From the cell containing the given text, extract its center point as (X, Y) coordinate. 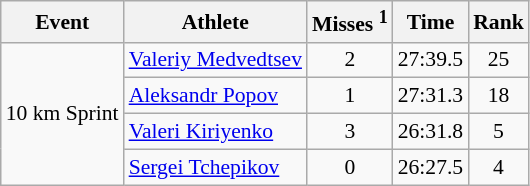
Rank (498, 22)
5 (498, 132)
2 (350, 60)
Misses 1 (350, 22)
1 (350, 96)
Valeri Kiriyenko (216, 132)
26:27.5 (430, 167)
0 (350, 167)
Sergei Tchepikov (216, 167)
27:31.3 (430, 96)
26:31.8 (430, 132)
18 (498, 96)
Athlete (216, 22)
4 (498, 167)
Event (62, 22)
10 km Sprint (62, 113)
27:39.5 (430, 60)
3 (350, 132)
Time (430, 22)
Aleksandr Popov (216, 96)
25 (498, 60)
Valeriy Medvedtsev (216, 60)
